Detect which cell encompasses the target text, then output its (x, y) center coordinate. 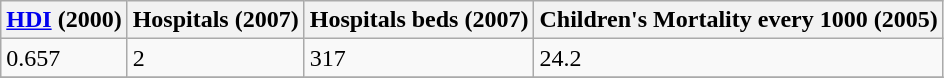
Children's Mortality every 1000 (2005) (738, 20)
24.2 (738, 58)
Hospitals (2007) (216, 20)
317 (419, 58)
0.657 (64, 58)
2 (216, 58)
HDI (2000) (64, 20)
Hospitals beds (2007) (419, 20)
